Determine the [X, Y] coordinate at the center of the cell enclosing the given text.  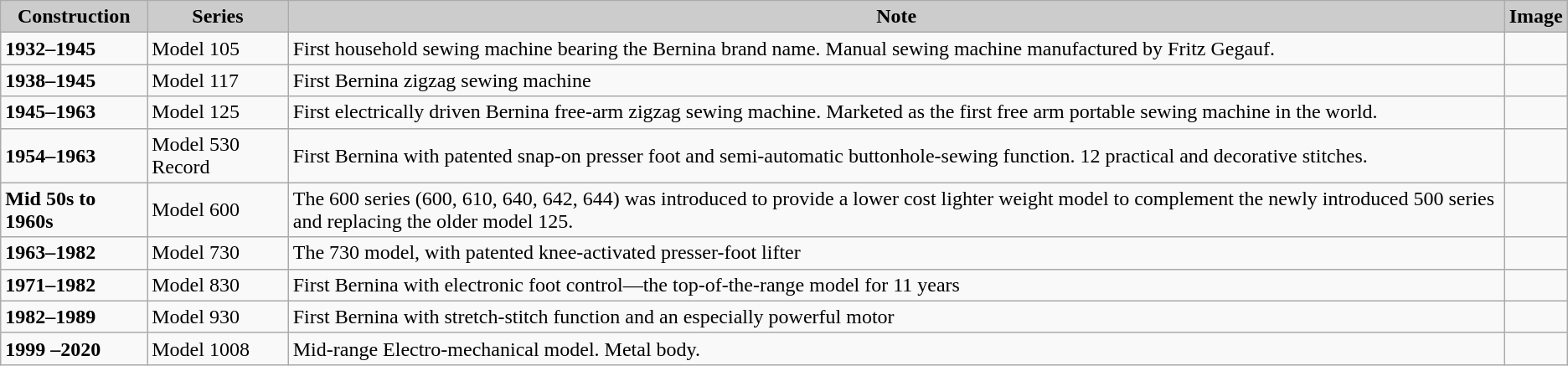
First Bernina with electronic foot control—the top-of-the-range model for 11 years [896, 285]
1963–1982 [74, 253]
Model 600 [218, 209]
First Bernina zigzag sewing machine [896, 80]
Model 530 Record [218, 156]
Mid-range Electro-mechanical model. Metal body. [896, 348]
Image [1536, 17]
Model 930 [218, 317]
The 730 model, with patented knee-activated presser-foot lifter [896, 253]
1971–1982 [74, 285]
1982–1989 [74, 317]
Note [896, 17]
1945–1963 [74, 112]
Model 105 [218, 49]
First household sewing machine bearing the Bernina brand name. Manual sewing machine manufactured by Fritz Gegauf. [896, 49]
1938–1945 [74, 80]
First Bernina with stretch-stitch function and an especially powerful motor [896, 317]
1999 –2020 [74, 348]
Model 730 [218, 253]
Mid 50s to 1960s [74, 209]
1954–1963 [74, 156]
Series [218, 17]
First Bernina with patented snap-on presser foot and semi-automatic buttonhole-sewing function. 12 practical and decorative stitches. [896, 156]
Model 1008 [218, 348]
Model 125 [218, 112]
Model 117 [218, 80]
Construction [74, 17]
Model 830 [218, 285]
1932–1945 [74, 49]
First electrically driven Bernina free-arm zigzag sewing machine. Marketed as the first free arm portable sewing machine in the world. [896, 112]
